Return (x, y) of the center of cell containing provided text 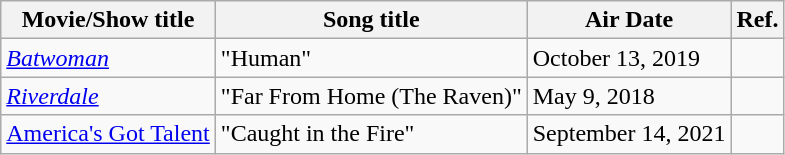
Ref. (758, 20)
September 14, 2021 (629, 134)
"Far From Home (The Raven)" (371, 96)
"Caught in the Fire" (371, 134)
Batwoman (108, 58)
October 13, 2019 (629, 58)
"Human" (371, 58)
America's Got Talent (108, 134)
Riverdale (108, 96)
Movie/Show title (108, 20)
Air Date (629, 20)
May 9, 2018 (629, 96)
Song title (371, 20)
